Identify which cell holds the provided text, then report its [x, y] central coordinate. 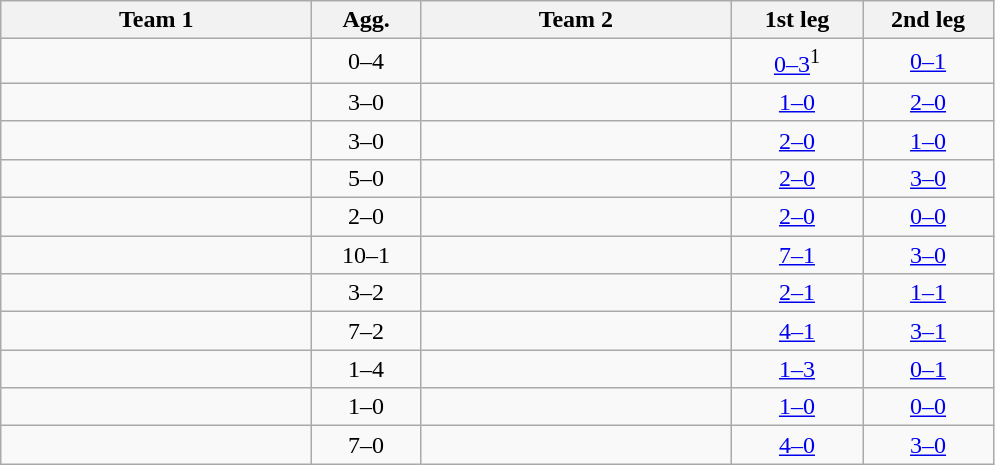
10–1 [366, 255]
4–1 [796, 331]
4–0 [796, 445]
7–1 [796, 255]
2–1 [796, 293]
2nd leg [928, 20]
7–0 [366, 445]
3–1 [928, 331]
Agg. [366, 20]
1–4 [366, 369]
1–1 [928, 293]
5–0 [366, 178]
1st leg [796, 20]
1–3 [796, 369]
3–2 [366, 293]
7–2 [366, 331]
Team 2 [576, 20]
0–4 [366, 62]
Team 1 [156, 20]
0–31 [796, 62]
